Extract the [X, Y] coordinate from the center of the cell holding the provided text.  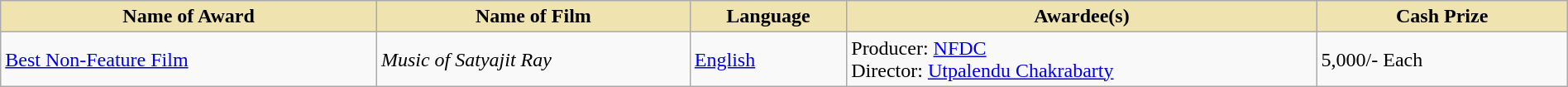
Language [767, 17]
Best Non-Feature Film [189, 60]
Music of Satyajit Ray [533, 60]
Producer: NFDCDirector: Utpalendu Chakrabarty [1082, 60]
Name of Film [533, 17]
Name of Award [189, 17]
Awardee(s) [1082, 17]
5,000/- Each [1442, 60]
Cash Prize [1442, 17]
English [767, 60]
